Detect which cell encompasses the target text, then output its [X, Y] center coordinate. 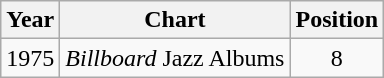
Chart [175, 20]
Billboard Jazz Albums [175, 58]
Year [30, 20]
1975 [30, 58]
Position [337, 20]
8 [337, 58]
